Locate the cell with the specified text and output its [x, y] center coordinate. 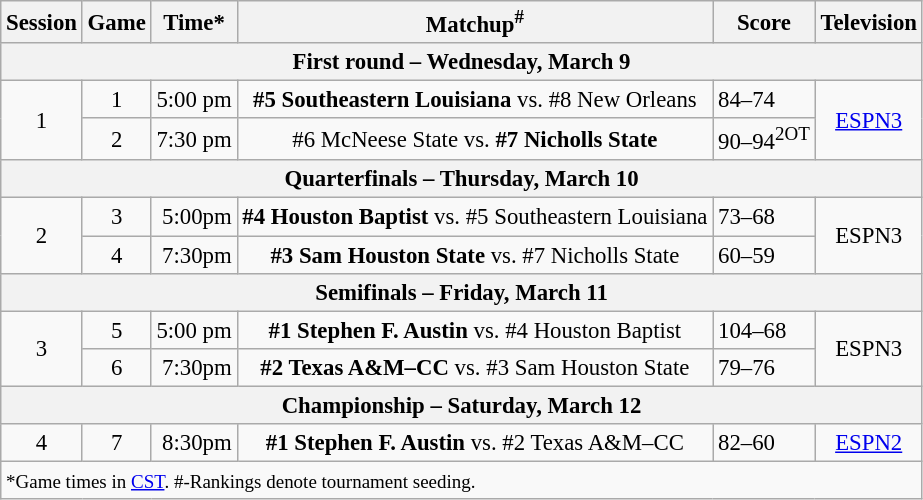
7 [116, 443]
Time* [194, 22]
Score [764, 22]
82–60 [764, 443]
79–76 [764, 367]
90–942OT [764, 139]
#5 Southeastern Louisiana vs. #8 New Orleans [475, 100]
#1 Stephen F. Austin vs. #2 Texas A&M–CC [475, 443]
6 [116, 367]
104–68 [764, 330]
Semifinals – Friday, March 11 [462, 292]
#2 Texas A&M–CC vs. #3 Sam Houston State [475, 367]
ESPN2 [868, 443]
8:30pm [194, 443]
Matchup# [475, 22]
#6 McNeese State vs. #7 Nicholls State [475, 139]
#4 Houston Baptist vs. #5 Southeastern Louisiana [475, 217]
5 [116, 330]
Championship – Saturday, March 12 [462, 405]
5:00pm [194, 217]
Television [868, 22]
Game [116, 22]
#1 Stephen F. Austin vs. #4 Houston Baptist [475, 330]
73–68 [764, 217]
*Game times in CST. #-Rankings denote tournament seeding. [462, 480]
7:30 pm [194, 139]
60–59 [764, 255]
Quarterfinals – Thursday, March 10 [462, 179]
#3 Sam Houston State vs. #7 Nicholls State [475, 255]
First round – Wednesday, March 9 [462, 62]
Session [42, 22]
84–74 [764, 100]
